Return the (x, y) coordinate for the center point of the cell that contains the specified text.  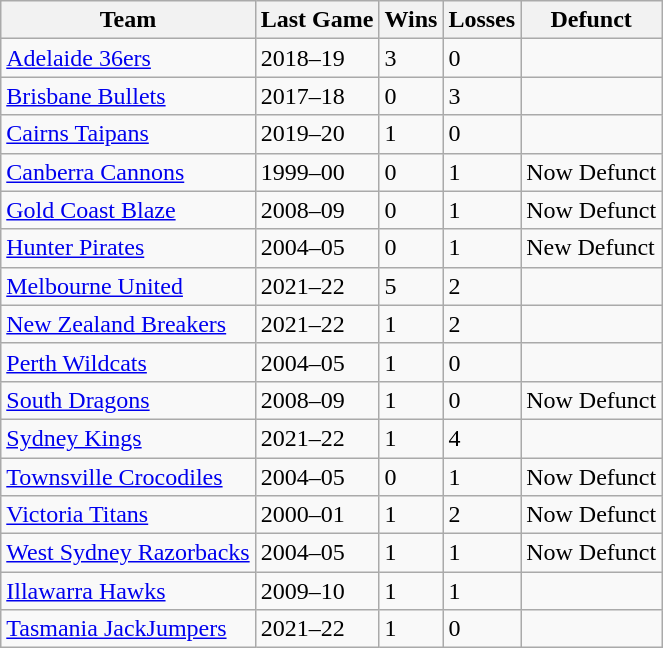
Illawarra Hawks (128, 591)
Perth Wildcats (128, 362)
Melbourne United (128, 286)
2019–20 (317, 134)
Brisbane Bullets (128, 96)
Sydney Kings (128, 438)
2000–01 (317, 515)
Gold Coast Blaze (128, 210)
1999–00 (317, 172)
2017–18 (317, 96)
Hunter Pirates (128, 248)
West Sydney Razorbacks (128, 553)
Victoria Titans (128, 515)
Townsville Crocodiles (128, 477)
Defunct (592, 20)
Losses (482, 20)
New Zealand Breakers (128, 324)
2018–19 (317, 58)
2009–10 (317, 591)
5 (411, 286)
Adelaide 36ers (128, 58)
4 (482, 438)
Tasmania JackJumpers (128, 629)
Canberra Cannons (128, 172)
Wins (411, 20)
New Defunct (592, 248)
Last Game (317, 20)
Team (128, 20)
South Dragons (128, 400)
Cairns Taipans (128, 134)
